Determine the [x, y] coordinate at the center of the cell enclosing the given text.  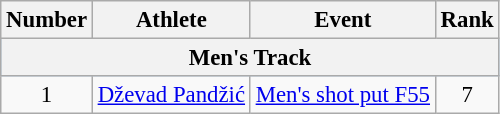
Men's Track [250, 58]
7 [467, 95]
Rank [467, 20]
Men's shot put F55 [342, 95]
1 [47, 95]
Dževad Pandžić [171, 95]
Number [47, 20]
Athlete [171, 20]
Event [342, 20]
